Capture the cell that displays the provided text and extract its (x, y) central coordinate. 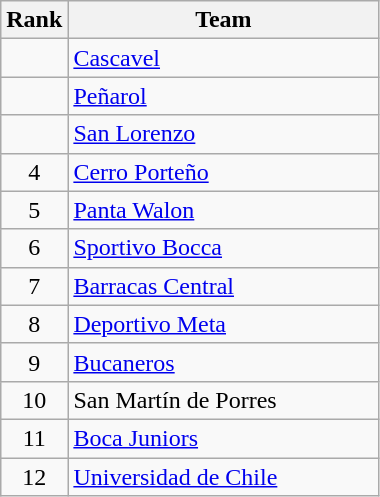
Deportivo Meta (224, 324)
Rank (34, 20)
Panta Walon (224, 210)
Universidad de Chile (224, 477)
4 (34, 172)
Sportivo Bocca (224, 248)
San Martín de Porres (224, 400)
10 (34, 400)
Cascavel (224, 58)
Bucaneros (224, 362)
7 (34, 286)
Team (224, 20)
Cerro Porteño (224, 172)
9 (34, 362)
11 (34, 438)
6 (34, 248)
Peñarol (224, 96)
Boca Juniors (224, 438)
8 (34, 324)
12 (34, 477)
San Lorenzo (224, 134)
Barracas Central (224, 286)
5 (34, 210)
